From the cell containing the given text, extract its center point as (X, Y) coordinate. 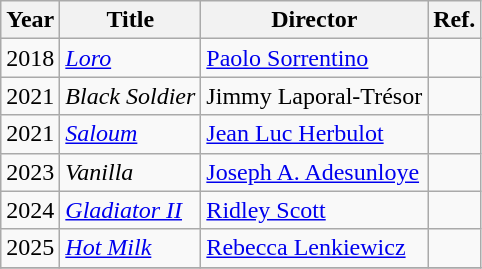
Gladiator II (130, 210)
Rebecca Lenkiewicz (314, 248)
Paolo Sorrentino (314, 58)
Black Soldier (130, 96)
2024 (30, 210)
Hot Milk (130, 248)
Vanilla (130, 172)
2018 (30, 58)
2025 (30, 248)
Ridley Scott (314, 210)
Year (30, 20)
Joseph A. Adesunloye (314, 172)
Director (314, 20)
Loro (130, 58)
Ref. (454, 20)
Jean Luc Herbulot (314, 134)
2023 (30, 172)
Title (130, 20)
Saloum (130, 134)
Jimmy Laporal-Trésor (314, 96)
